Scan for the cell matching the given text and deliver its [X, Y] coordinate at center. 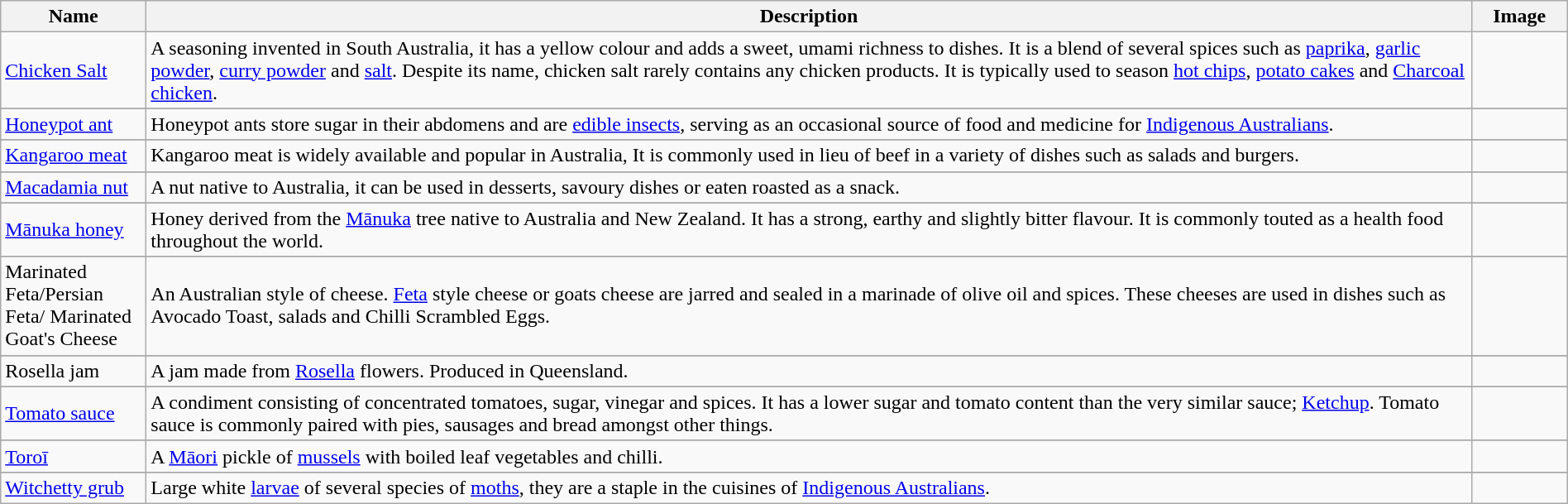
Honeypot ant [74, 124]
Macadamia nut [74, 187]
A nut native to Australia, it can be used in desserts, savoury dishes or eaten roasted as a snack. [809, 187]
Large white larvae of several species of moths, they are a staple in the cuisines of Indigenous Australians. [809, 487]
Mānuka honey [74, 230]
Marinated Feta/Persian Feta/ Marinated Goat's Cheese [74, 306]
Chicken Salt [74, 70]
A Māori pickle of mussels with boiled leaf vegetables and chilli. [809, 456]
Honeypot ants store sugar in their abdomens and are edible insects, serving as an occasional source of food and medicine for Indigenous Australians. [809, 124]
Kangaroo meat is widely available and popular in Australia, It is commonly used in lieu of beef in a variety of dishes such as salads and burgers. [809, 156]
Kangaroo meat [74, 156]
Witchetty grub [74, 487]
Toroī [74, 456]
Description [809, 17]
Rosella jam [74, 371]
Image [1519, 17]
Tomato sauce [74, 414]
A jam made from Rosella flowers. Produced in Queensland. [809, 371]
Name [74, 17]
